For the text-containing cell, return its midpoint in (X, Y) coordinate format. 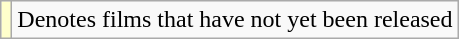
Denotes films that have not yet been released (235, 20)
